Detect which cell encompasses the target text, then output its (x, y) center coordinate. 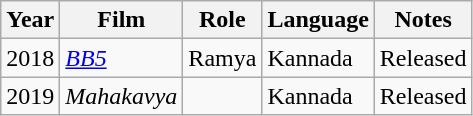
Ramya (222, 58)
Year (30, 20)
Notes (423, 20)
BB5 (122, 58)
Film (122, 20)
Role (222, 20)
Language (318, 20)
2019 (30, 96)
2018 (30, 58)
Mahakavya (122, 96)
